Capture the cell that displays the provided text and extract its [x, y] central coordinate. 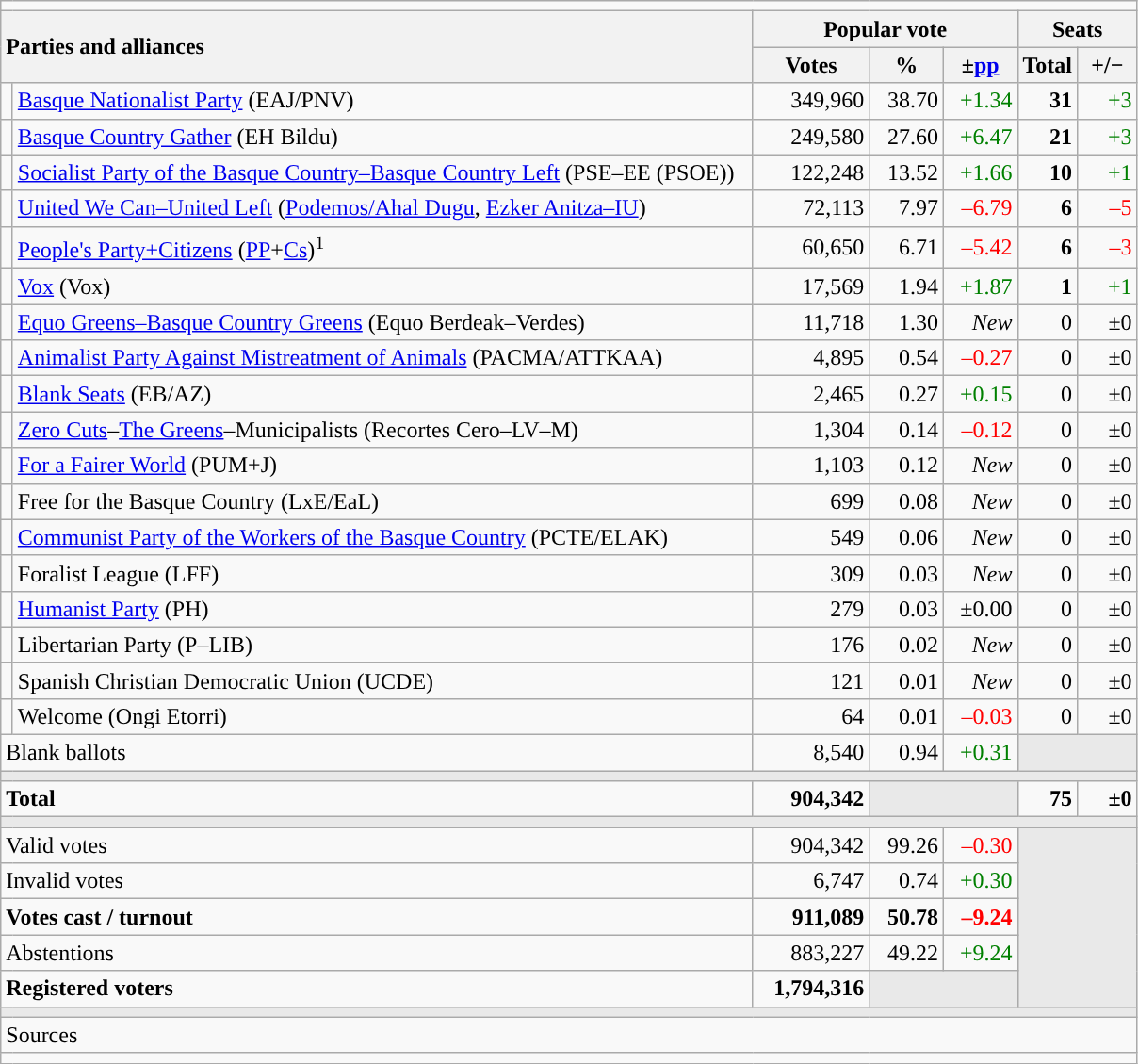
0.94 [906, 753]
+0.31 [980, 753]
249,580 [811, 137]
17,569 [811, 286]
–0.12 [980, 430]
Basque Nationalist Party (EAJ/PNV) [382, 101]
–0.30 [980, 845]
+1.87 [980, 286]
+9.24 [980, 953]
–0.03 [980, 716]
0.06 [906, 537]
+1.66 [980, 172]
1,103 [811, 466]
1.30 [906, 322]
+0.30 [980, 881]
+0.15 [980, 394]
4,895 [811, 358]
8,540 [811, 753]
Votes [811, 65]
±0.00 [980, 609]
1 [1048, 286]
0.08 [906, 501]
279 [811, 609]
For a Fairer World (PUM+J) [382, 466]
Animalist Party Against Mistreatment of Animals (PACMA/ATTKAA) [382, 358]
64 [811, 716]
+6.47 [980, 137]
1,794,316 [811, 989]
Equo Greens–Basque Country Greens (Equo Berdeak–Verdes) [382, 322]
+1.34 [980, 101]
60,650 [811, 247]
Spanish Christian Democratic Union (UCDE) [382, 680]
Blank Seats (EB/AZ) [382, 394]
Welcome (Ongi Etorri) [382, 716]
Abstentions [377, 953]
Libertarian Party (P–LIB) [382, 645]
Basque Country Gather (EH Bildu) [382, 137]
1.94 [906, 286]
10 [1048, 172]
13.52 [906, 172]
699 [811, 501]
Valid votes [377, 845]
1,304 [811, 430]
0.12 [906, 466]
+/− [1108, 65]
Blank ballots [377, 753]
–0.27 [980, 358]
99.26 [906, 845]
Votes cast / turnout [377, 917]
6,747 [811, 881]
0.14 [906, 430]
121 [811, 680]
Foralist League (LFF) [382, 573]
Free for the Basque Country (LxE/EaL) [382, 501]
Parties and alliances [377, 47]
Zero Cuts–The Greens–Municipalists (Recortes Cero–LV–M) [382, 430]
349,960 [811, 101]
7.97 [906, 208]
38.70 [906, 101]
–6.79 [980, 208]
United We Can–United Left (Podemos/Ahal Dugu, Ezker Anitza–IU) [382, 208]
Socialist Party of the Basque Country–Basque Country Left (PSE–EE (PSOE)) [382, 172]
50.78 [906, 917]
549 [811, 537]
Seats [1078, 29]
75 [1048, 799]
Popular vote [886, 29]
309 [811, 573]
Communist Party of the Workers of the Basque Country (PCTE/ELAK) [382, 537]
0.02 [906, 645]
±pp [980, 65]
6.71 [906, 247]
People's Party+Citizens (PP+Cs)1 [382, 247]
0.54 [906, 358]
27.60 [906, 137]
Registered voters [377, 989]
911,089 [811, 917]
176 [811, 645]
–5 [1108, 208]
Vox (Vox) [382, 286]
31 [1048, 101]
122,248 [811, 172]
Humanist Party (PH) [382, 609]
0.27 [906, 394]
2,465 [811, 394]
% [906, 65]
0.74 [906, 881]
–5.42 [980, 247]
883,227 [811, 953]
–9.24 [980, 917]
Invalid votes [377, 881]
–3 [1108, 247]
49.22 [906, 953]
11,718 [811, 322]
72,113 [811, 208]
Sources [569, 1035]
21 [1048, 137]
